Identify which cell holds the provided text, then report its (x, y) central coordinate. 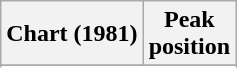
Chart (1981) (72, 34)
Peakposition (189, 34)
